Pinpoint the cell where the given text exists, returning its [x, y] midpoint coordinate. 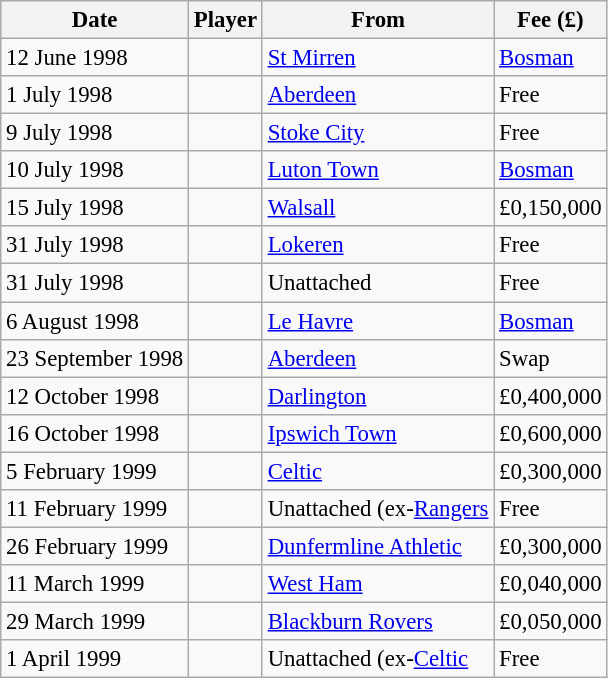
23 September 1998 [95, 358]
Player [226, 20]
Unattached (ex-Celtic [378, 659]
St Mirren [378, 58]
16 October 1998 [95, 433]
1 April 1999 [95, 659]
11 February 1999 [95, 509]
£0,040,000 [550, 584]
Fee (£) [550, 20]
Blackburn Rovers [378, 621]
Walsall [378, 208]
£0,050,000 [550, 621]
Le Havre [378, 321]
£0,600,000 [550, 433]
11 March 1999 [95, 584]
West Ham [378, 584]
26 February 1999 [95, 546]
12 June 1998 [95, 58]
10 July 1998 [95, 170]
Unattached (ex-Rangers [378, 509]
1 July 1998 [95, 95]
Lokeren [378, 245]
Darlington [378, 396]
£0,150,000 [550, 208]
From [378, 20]
15 July 1998 [95, 208]
Celtic [378, 471]
12 October 1998 [95, 396]
Unattached [378, 283]
Date [95, 20]
Stoke City [378, 133]
£0,400,000 [550, 396]
Ipswich Town [378, 433]
29 March 1999 [95, 621]
Luton Town [378, 170]
9 July 1998 [95, 133]
Dunfermline Athletic [378, 546]
Swap [550, 358]
5 February 1999 [95, 471]
6 August 1998 [95, 321]
